Output the [X, Y] coordinate of the center of the cell containing the given text.  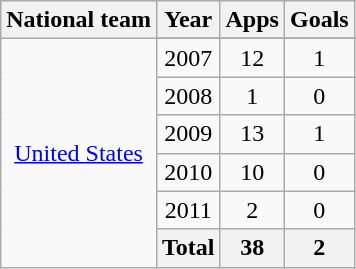
Year [188, 20]
12 [252, 58]
Total [188, 248]
Apps [252, 20]
United States [79, 153]
13 [252, 134]
2008 [188, 96]
10 [252, 172]
38 [252, 248]
Goals [319, 20]
2011 [188, 210]
National team [79, 20]
2009 [188, 134]
2007 [188, 58]
2010 [188, 172]
